For the text-containing cell, return its midpoint in [x, y] coordinate format. 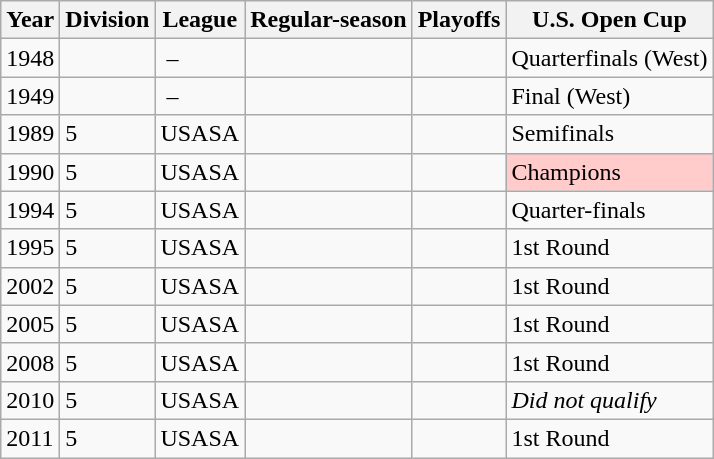
1949 [30, 96]
2008 [30, 362]
1948 [30, 58]
Did not qualify [610, 400]
2010 [30, 400]
Division [108, 20]
1989 [30, 134]
1990 [30, 172]
U.S. Open Cup [610, 20]
Quarterfinals (West) [610, 58]
League [200, 20]
Playoffs [459, 20]
1994 [30, 210]
2002 [30, 286]
2005 [30, 324]
Regular-season [329, 20]
Year [30, 20]
1995 [30, 248]
2011 [30, 438]
Semifinals [610, 134]
Champions [610, 172]
Final (West) [610, 96]
Quarter-finals [610, 210]
